Search for the cell housing the specified text and yield its (x, y) center coordinate. 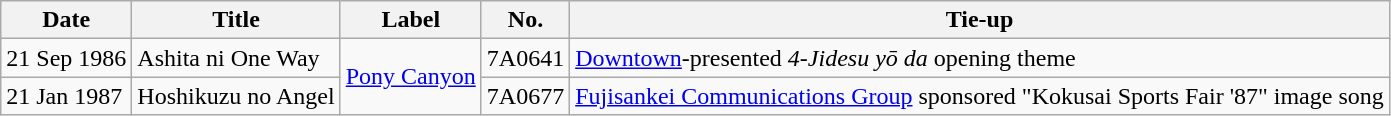
Label (410, 20)
Ashita ni One Way (236, 58)
Hoshikuzu no Angel (236, 96)
21 Jan 1987 (66, 96)
No. (525, 20)
21 Sep 1986 (66, 58)
Pony Canyon (410, 77)
Downtown-presented 4-Jidesu yō da opening theme (980, 58)
Title (236, 20)
7A0677 (525, 96)
Tie-up (980, 20)
Date (66, 20)
Fujisankei Communications Group sponsored "Kokusai Sports Fair '87" image song (980, 96)
7A0641 (525, 58)
